Extract the (x, y) coordinate from the center of the cell holding the provided text.  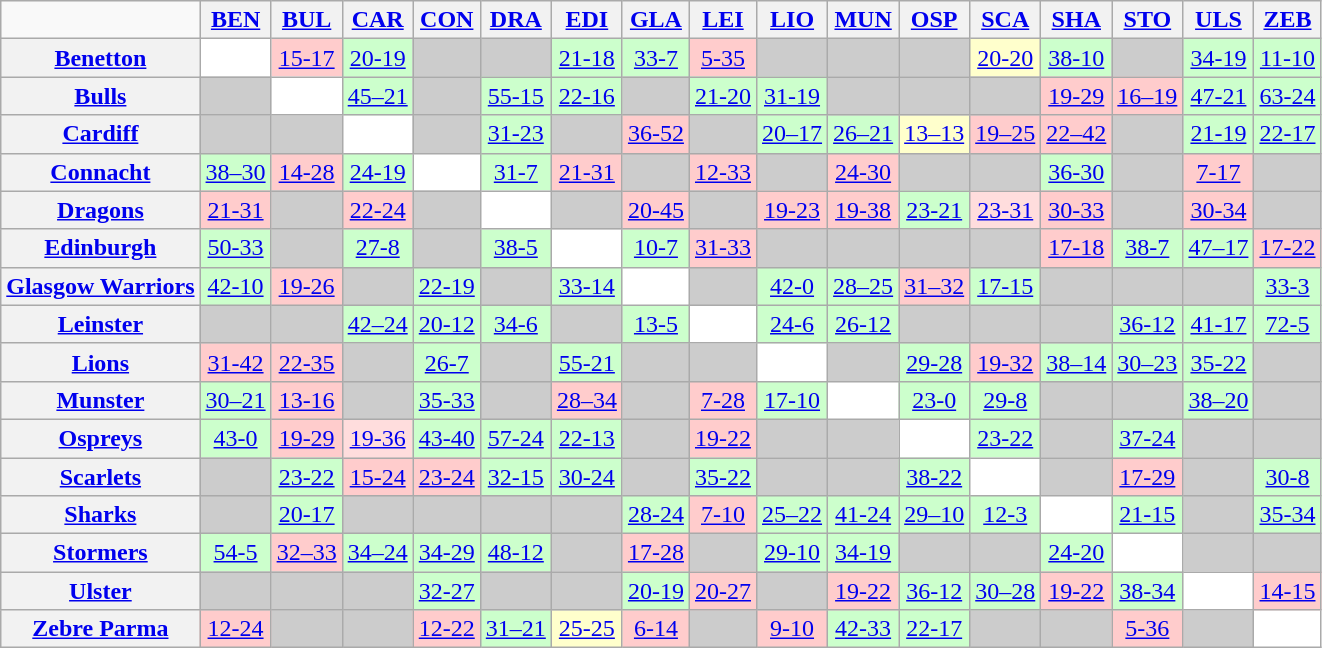
STO (1148, 20)
38-5 (516, 248)
22–42 (1076, 134)
22-35 (306, 362)
45–21 (378, 96)
17-10 (792, 400)
22-13 (586, 438)
Leinster (100, 324)
BEN (236, 20)
7-17 (1218, 172)
29–10 (934, 515)
21-18 (586, 58)
57-24 (516, 438)
BUL (306, 20)
35-34 (1288, 515)
42-0 (792, 286)
38–14 (1076, 362)
19-32 (1006, 362)
28-24 (656, 515)
28–25 (864, 286)
14-15 (1288, 591)
GLA (656, 20)
32–33 (306, 553)
28–34 (586, 400)
24-20 (1076, 553)
19–25 (1006, 134)
41-17 (1218, 324)
24-30 (864, 172)
Dragons (100, 210)
32-27 (446, 591)
17-22 (1288, 248)
ZEB (1288, 20)
42-10 (236, 286)
31-23 (516, 134)
55-21 (586, 362)
26-7 (446, 362)
31–21 (516, 629)
17-28 (656, 553)
16–19 (1148, 96)
25-25 (586, 629)
SHA (1076, 20)
50-33 (236, 248)
Munster (100, 400)
9-10 (792, 629)
38-7 (1148, 248)
31-7 (516, 172)
21-19 (1218, 134)
20-12 (446, 324)
7-10 (722, 515)
13–13 (934, 134)
23-24 (446, 477)
27-8 (378, 248)
Connacht (100, 172)
12-24 (236, 629)
34–24 (378, 553)
54-5 (236, 553)
17-18 (1076, 248)
14-28 (306, 172)
20–17 (792, 134)
13-16 (306, 400)
15-24 (378, 477)
LEI (722, 20)
38–30 (236, 172)
EDI (586, 20)
33-3 (1288, 286)
37-24 (1148, 438)
31–32 (934, 286)
48-12 (516, 553)
55-15 (516, 96)
MUN (864, 20)
22-24 (378, 210)
33-7 (656, 58)
34-6 (516, 324)
23-0 (934, 400)
24-19 (378, 172)
38-34 (1148, 591)
25–22 (792, 515)
Cardiff (100, 134)
OSP (934, 20)
47-21 (1218, 96)
Edinburgh (100, 248)
ULS (1218, 20)
19-26 (306, 286)
Lions (100, 362)
41-24 (864, 515)
36-30 (1076, 172)
30–21 (236, 400)
38-10 (1076, 58)
38–20 (1218, 400)
6-14 (656, 629)
26-12 (864, 324)
26–21 (864, 134)
17-15 (1006, 286)
19-23 (792, 210)
7-28 (722, 400)
SCA (1006, 20)
29-8 (1006, 400)
20-45 (656, 210)
63-24 (1288, 96)
30-33 (1076, 210)
20-27 (722, 591)
42-33 (864, 629)
5-35 (722, 58)
32-15 (516, 477)
30-34 (1218, 210)
21-20 (722, 96)
Scarlets (100, 477)
Stormers (100, 553)
Benetton (100, 58)
47–17 (1218, 248)
CON (446, 20)
Ospreys (100, 438)
DRA (516, 20)
22-19 (446, 286)
22-16 (586, 96)
72-5 (1288, 324)
20-17 (306, 515)
43-0 (236, 438)
19-38 (864, 210)
30–28 (1006, 591)
30-8 (1288, 477)
23-31 (1006, 210)
5-36 (1148, 629)
LIO (792, 20)
34-29 (446, 553)
42–24 (378, 324)
35-33 (446, 400)
31-19 (792, 96)
Bulls (100, 96)
Ulster (100, 591)
11-10 (1288, 58)
12-3 (1006, 515)
33-14 (586, 286)
15-17 (306, 58)
31-42 (236, 362)
29-10 (792, 553)
36-52 (656, 134)
23-21 (934, 210)
38-22 (934, 477)
21-15 (1148, 515)
24-6 (792, 324)
CAR (378, 20)
20-20 (1006, 58)
Glasgow Warriors (100, 286)
19-36 (378, 438)
30-24 (586, 477)
31-33 (722, 248)
17-29 (1148, 477)
12-33 (722, 172)
10-7 (656, 248)
Sharks (100, 515)
29-28 (934, 362)
43-40 (446, 438)
Zebre Parma (100, 629)
30–23 (1148, 362)
13-5 (656, 324)
12-22 (446, 629)
